Return [x, y] of the center of cell containing provided text 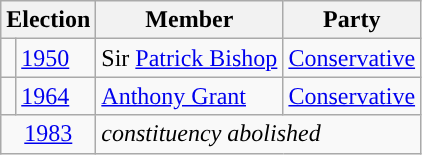
Party [352, 20]
Sir Patrick Bishop [190, 58]
Member [190, 20]
Anthony Grant [190, 96]
constituency abolished [258, 134]
1964 [56, 96]
Election [48, 20]
1950 [56, 58]
1983 [48, 134]
